From the cell containing the given text, extract its center point as [X, Y] coordinate. 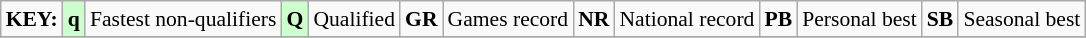
Fastest non-qualifiers [184, 19]
Games record [508, 19]
Seasonal best [1022, 19]
NR [594, 19]
National record [686, 19]
Personal best [860, 19]
Q [294, 19]
SB [940, 19]
q [74, 19]
Qualified [354, 19]
GR [422, 19]
PB [778, 19]
KEY: [32, 19]
